Output the (X, Y) coordinate of the center of the cell containing the given text.  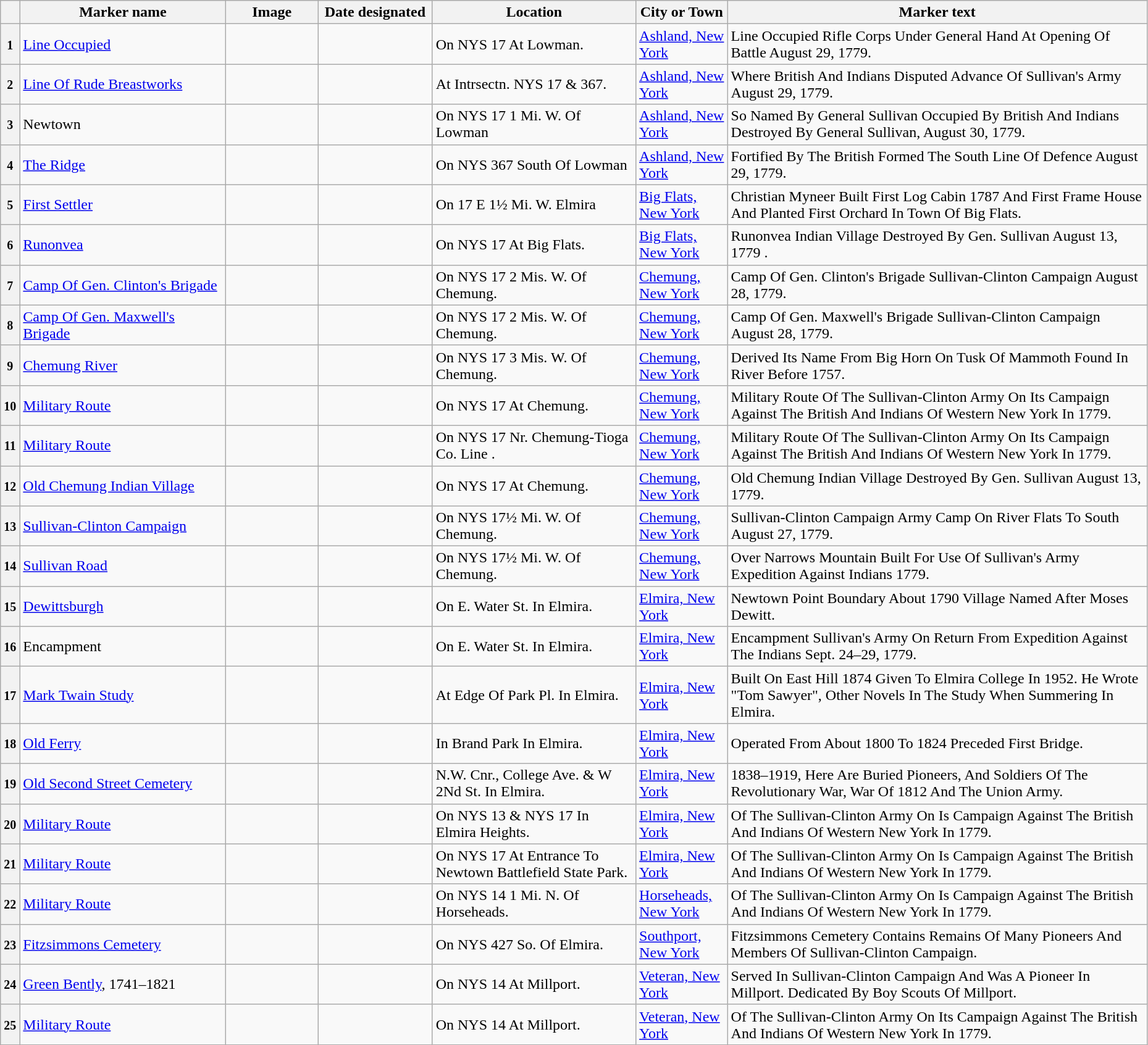
Old Ferry (123, 743)
Of The Sullivan-Clinton Army On Its Campaign Against The British And Indians Of Western New York In 1779. (937, 1025)
Sullivan-Clinton Campaign Army Camp On River Flats To South August 27, 1779. (937, 526)
Camp Of Gen. Maxwell's Brigade Sullivan-Clinton Campaign August 28, 1779. (937, 325)
Old Second Street Cemetery (123, 784)
13 (10, 526)
14 (10, 567)
12 (10, 485)
Camp Of Gen. Maxwell's Brigade (123, 325)
N.W. Cnr., College Ave. & W 2Nd St. In Elmira. (534, 784)
23 (10, 944)
Green Bently, 1741–1821 (123, 984)
3 (10, 125)
Mark Twain Study (123, 695)
Marker name (123, 12)
22 (10, 904)
Over Narrows Mountain Built For Use Of Sullivan's Army Expedition Against Indians 1779. (937, 567)
19 (10, 784)
On NYS 17 Nr. Chemung-Tioga Co. Line . (534, 446)
In Brand Park In Elmira. (534, 743)
24 (10, 984)
City or Town (682, 12)
Newtown Point Boundary About 1790 Village Named After Moses Dewitt. (937, 606)
20 (10, 823)
The Ridge (123, 164)
On NYS 13 & NYS 17 In Elmira Heights. (534, 823)
Fortified By The British Formed The South Line Of Defence August 29, 1779. (937, 164)
On NYS 17 At Big Flats. (534, 244)
11 (10, 446)
Newtown (123, 125)
2 (10, 84)
Dewittsburgh (123, 606)
Runonvea Indian Village Destroyed By Gen. Sullivan August 13, 1779 . (937, 244)
First Settler (123, 205)
Fitzsimmons Cemetery (123, 944)
7 (10, 285)
Image (272, 12)
On NYS 17 1 Mi. W. Of Lowman (534, 125)
Horseheads, New York (682, 904)
25 (10, 1025)
Chemung River (123, 365)
At Intrsectn. NYS 17 & 367. (534, 84)
4 (10, 164)
8 (10, 325)
Camp Of Gen. Clinton's Brigade Sullivan-Clinton Campaign August 28, 1779. (937, 285)
10 (10, 405)
Runonvea (123, 244)
On 17 E 1½ Mi. W. Elmira (534, 205)
1838–1919, Here Are Buried Pioneers, And Soldiers Of The Revolutionary War, War Of 1812 And The Union Army. (937, 784)
At Edge Of Park Pl. In Elmira. (534, 695)
On NYS 427 So. Of Elmira. (534, 944)
Derived Its Name From Big Horn On Tusk Of Mammoth Found In River Before 1757. (937, 365)
6 (10, 244)
Line Occupied Rifle Corps Under General Hand At Opening Of Battle August 29, 1779. (937, 44)
On NYS 367 South Of Lowman (534, 164)
21 (10, 864)
Sullivan Road (123, 567)
Camp Of Gen. Clinton's Brigade (123, 285)
17 (10, 695)
15 (10, 606)
On NYS 14 1 Mi. N. Of Horseheads. (534, 904)
On NYS 17 At Lowman. (534, 44)
Line Occupied (123, 44)
Location (534, 12)
Date designated (375, 12)
18 (10, 743)
Marker text (937, 12)
Sullivan-Clinton Campaign (123, 526)
9 (10, 365)
Where British And Indians Disputed Advance Of Sullivan's Army August 29, 1779. (937, 84)
Fitzsimmons Cemetery Contains Remains Of Many Pioneers And Members Of Sullivan-Clinton Campaign. (937, 944)
Encampment Sullivan's Army On Return From Expedition Against The Indians Sept. 24–29, 1779. (937, 647)
Line Of Rude Breastworks (123, 84)
Old Chemung Indian Village (123, 485)
On NYS 17 3 Mis. W. Of Chemung. (534, 365)
So Named By General Sullivan Occupied By British And Indians Destroyed By General Sullivan, August 30, 1779. (937, 125)
Old Chemung Indian Village Destroyed By Gen. Sullivan August 13, 1779. (937, 485)
Christian Myneer Built First Log Cabin 1787 And First Frame House And Planted First Orchard In Town Of Big Flats. (937, 205)
On NYS 17 At Entrance To Newtown Battlefield State Park. (534, 864)
5 (10, 205)
Served In Sullivan-Clinton Campaign And Was A Pioneer In Millport. Dedicated By Boy Scouts Of Millport. (937, 984)
Southport, New York (682, 944)
Encampment (123, 647)
16 (10, 647)
Built On East Hill 1874 Given To Elmira College In 1952. He Wrote "Tom Sawyer", Other Novels In The Study When Summering In Elmira. (937, 695)
Operated From About 1800 To 1824 Preceded First Bridge. (937, 743)
1 (10, 44)
